Detect which cell encompasses the target text, then output its (X, Y) center coordinate. 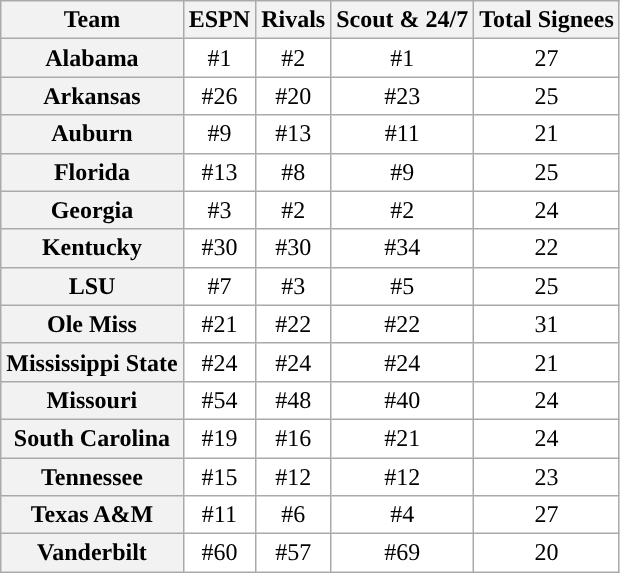
Arkansas (92, 96)
#19 (219, 438)
Texas A&M (92, 515)
Alabama (92, 58)
Total Signees (547, 20)
Missouri (92, 400)
Florida (92, 172)
Vanderbilt (92, 553)
Kentucky (92, 248)
#5 (402, 286)
#69 (402, 553)
20 (547, 553)
#60 (219, 553)
#16 (294, 438)
#6 (294, 515)
LSU (92, 286)
#26 (219, 96)
#20 (294, 96)
South Carolina (92, 438)
#15 (219, 477)
22 (547, 248)
#8 (294, 172)
#23 (402, 96)
Tennessee (92, 477)
Mississippi State (92, 362)
#40 (402, 400)
Team (92, 20)
#48 (294, 400)
Georgia (92, 210)
Auburn (92, 134)
ESPN (219, 20)
#4 (402, 515)
23 (547, 477)
#57 (294, 553)
#7 (219, 286)
Scout & 24/7 (402, 20)
Rivals (294, 20)
Ole Miss (92, 324)
#54 (219, 400)
31 (547, 324)
#34 (402, 248)
